Scan for the cell matching the given text and deliver its [x, y] coordinate at center. 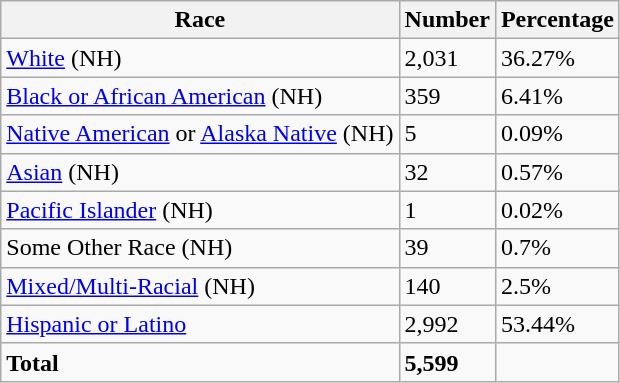
5 [447, 134]
6.41% [557, 96]
2,992 [447, 324]
0.7% [557, 248]
Percentage [557, 20]
32 [447, 172]
Hispanic or Latino [200, 324]
Race [200, 20]
140 [447, 286]
Number [447, 20]
White (NH) [200, 58]
0.57% [557, 172]
2,031 [447, 58]
Asian (NH) [200, 172]
0.09% [557, 134]
39 [447, 248]
Pacific Islander (NH) [200, 210]
Native American or Alaska Native (NH) [200, 134]
Total [200, 362]
Mixed/Multi-Racial (NH) [200, 286]
36.27% [557, 58]
1 [447, 210]
Black or African American (NH) [200, 96]
5,599 [447, 362]
2.5% [557, 286]
359 [447, 96]
53.44% [557, 324]
Some Other Race (NH) [200, 248]
0.02% [557, 210]
